Locate the cell with the specified text and output its (X, Y) center coordinate. 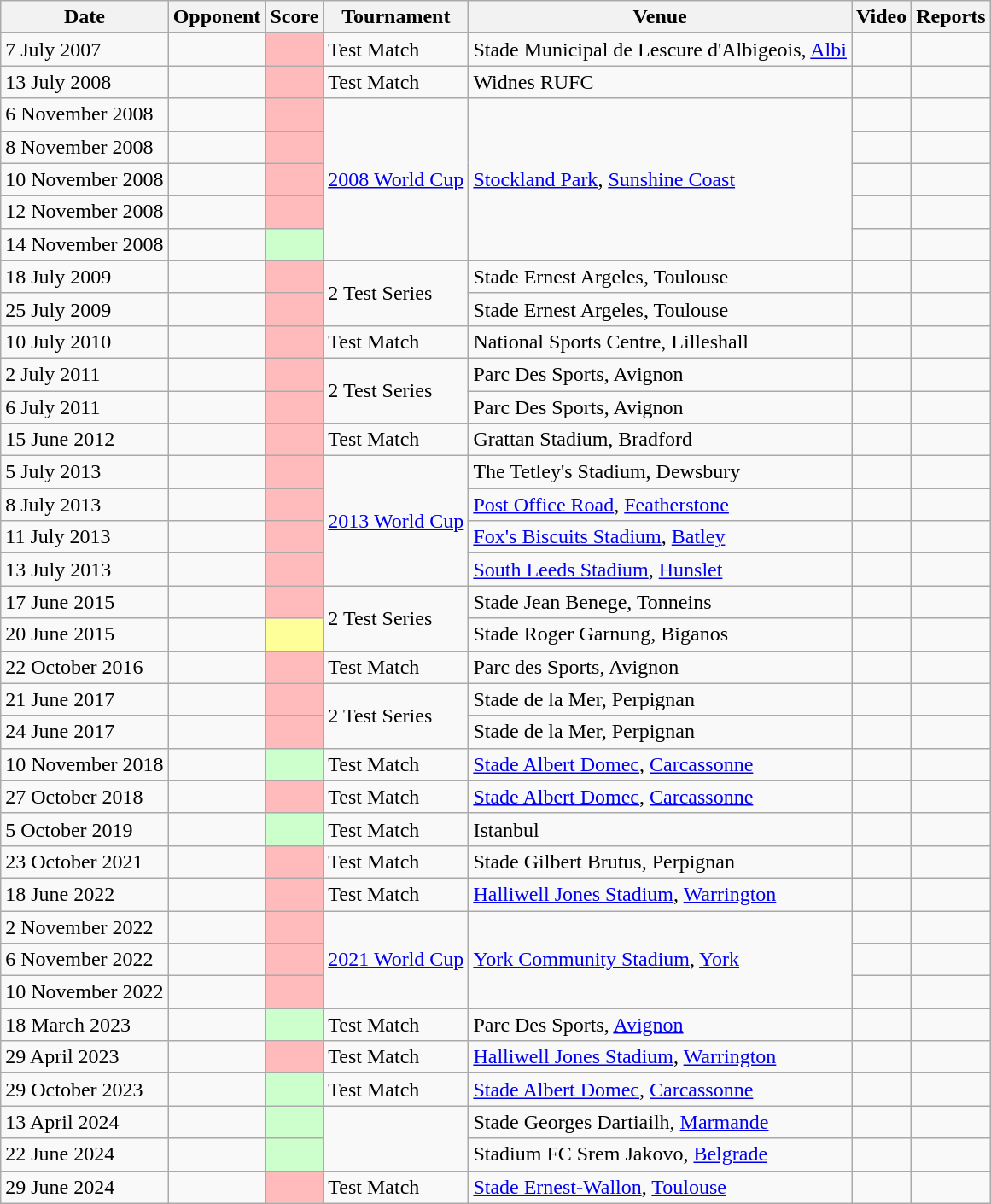
Stade Georges Dartiailh, Marmande (661, 1122)
24 June 2017 (85, 732)
2 July 2011 (85, 374)
The Tetley's Stadium, Dewsbury (661, 472)
Stockland Park, Sunshine Coast (661, 179)
27 October 2018 (85, 797)
10 November 2008 (85, 179)
7 July 2007 (85, 50)
South Leeds Stadium, Hunslet (661, 570)
Parc des Sports, Avignon (661, 667)
Stade Gilbert Brutus, Perpignan (661, 862)
29 June 2024 (85, 1187)
Opponent (217, 17)
21 June 2017 (85, 699)
Stadium FC Srem Jakovo, Belgrade (661, 1154)
17 June 2015 (85, 602)
8 November 2008 (85, 147)
Istanbul (661, 829)
15 June 2012 (85, 440)
29 October 2023 (85, 1090)
Stade Municipal de Lescure d'Albigeois, Albi (661, 50)
20 June 2015 (85, 634)
18 March 2023 (85, 1025)
Video (882, 17)
Stade Roger Garnung, Biganos (661, 634)
5 October 2019 (85, 829)
6 July 2011 (85, 407)
Stade Ernest-Wallon, Toulouse (661, 1187)
8 July 2013 (85, 505)
Date (85, 17)
13 July 2013 (85, 570)
18 June 2022 (85, 894)
6 November 2022 (85, 960)
Score (294, 17)
National Sports Centre, Lilleshall (661, 342)
10 November 2022 (85, 992)
29 April 2023 (85, 1057)
14 November 2008 (85, 244)
Post Office Road, Featherstone (661, 505)
York Community Stadium, York (661, 959)
10 November 2018 (85, 764)
25 July 2009 (85, 309)
13 April 2024 (85, 1122)
2013 World Cup (396, 521)
23 October 2021 (85, 862)
6 November 2008 (85, 114)
12 November 2008 (85, 212)
2008 World Cup (396, 179)
18 July 2009 (85, 277)
22 October 2016 (85, 667)
13 July 2008 (85, 82)
11 July 2013 (85, 537)
Tournament (396, 17)
Venue (661, 17)
10 July 2010 (85, 342)
Stade Jean Benege, Tonneins (661, 602)
Reports (951, 17)
Widnes RUFC (661, 82)
2021 World Cup (396, 959)
22 June 2024 (85, 1154)
5 July 2013 (85, 472)
Grattan Stadium, Bradford (661, 440)
Fox's Biscuits Stadium, Batley (661, 537)
2 November 2022 (85, 926)
